Locate the cell with the specified text and output its [X, Y] center coordinate. 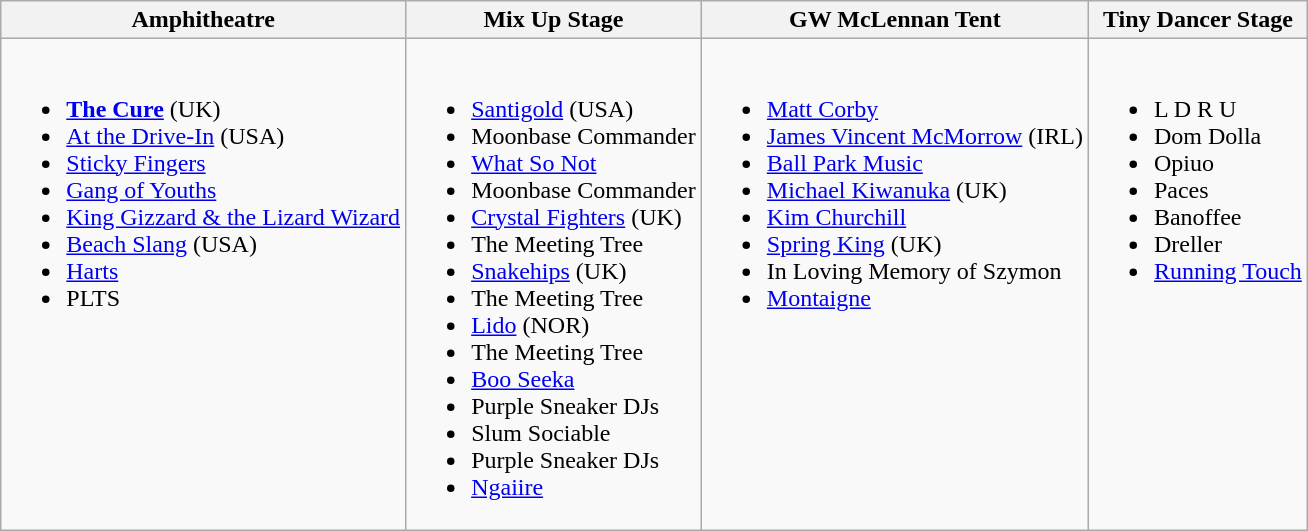
Matt CorbyJames Vincent McMorrow (IRL)Ball Park MusicMichael Kiwanuka (UK)Kim ChurchillSpring King (UK)In Loving Memory of SzymonMontaigne [894, 284]
L D R UDom DollaOpiuoPacesBanoffeeDrellerRunning Touch [1198, 284]
Mix Up Stage [554, 20]
Amphitheatre [204, 20]
Tiny Dancer Stage [1198, 20]
GW McLennan Tent [894, 20]
The Cure (UK)At the Drive-In (USA)Sticky FingersGang of YouthsKing Gizzard & the Lizard WizardBeach Slang (USA)HartsPLTS [204, 284]
